Provide the (X, Y) coordinate of the cell's center where the given text is located.  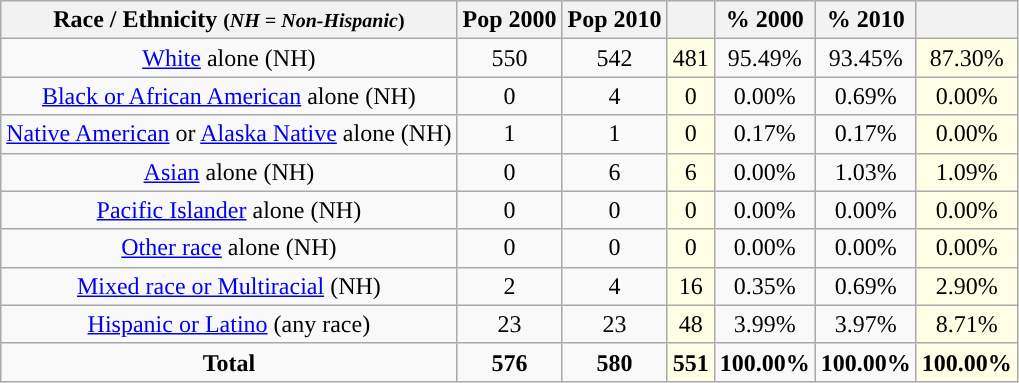
2.90% (966, 286)
8.71% (966, 324)
Asian alone (NH) (229, 172)
542 (614, 58)
0.35% (764, 286)
1.09% (966, 172)
95.49% (764, 58)
87.30% (966, 58)
1.03% (866, 172)
576 (510, 362)
Native American or Alaska Native alone (NH) (229, 134)
Race / Ethnicity (NH = Non-Hispanic) (229, 20)
White alone (NH) (229, 58)
Black or African American alone (NH) (229, 96)
Other race alone (NH) (229, 248)
550 (510, 58)
Hispanic or Latino (any race) (229, 324)
481 (690, 58)
Pop 2010 (614, 20)
48 (690, 324)
93.45% (866, 58)
2 (510, 286)
551 (690, 362)
Pacific Islander alone (NH) (229, 210)
3.97% (866, 324)
Mixed race or Multiracial (NH) (229, 286)
3.99% (764, 324)
580 (614, 362)
Pop 2000 (510, 20)
% 2010 (866, 20)
Total (229, 362)
% 2000 (764, 20)
16 (690, 286)
